Output the [x, y] coordinate of the center of the cell containing the given text.  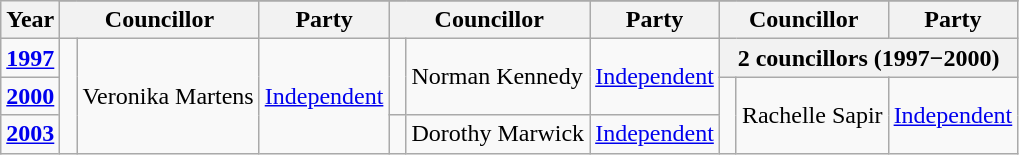
Norman Kennedy [498, 77]
Rachelle Sapir [812, 115]
2 councillors (1997−2000) [868, 58]
Veronika Martens [168, 96]
Year [30, 20]
2000 [30, 96]
2003 [30, 134]
1997 [30, 58]
Dorothy Marwick [498, 134]
